Search for the cell housing the specified text and yield its [X, Y] center coordinate. 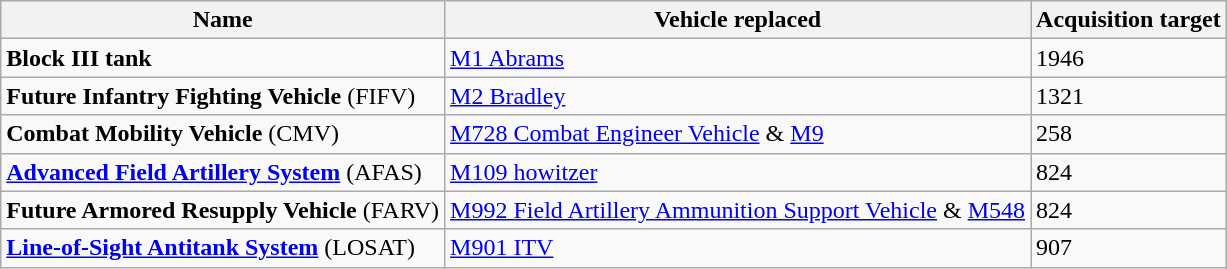
907 [1129, 248]
Block III tank [223, 58]
M1 Abrams [738, 58]
M728 Combat Engineer Vehicle & M9 [738, 134]
1321 [1129, 96]
1946 [1129, 58]
M109 howitzer [738, 172]
M901 ITV [738, 248]
Vehicle replaced [738, 20]
M2 Bradley [738, 96]
258 [1129, 134]
Combat Mobility Vehicle (CMV) [223, 134]
Acquisition target [1129, 20]
Line-of-Sight Antitank System (LOSAT) [223, 248]
Advanced Field Artillery System (AFAS) [223, 172]
M992 Field Artillery Ammunition Support Vehicle & M548 [738, 210]
Future Infantry Fighting Vehicle (FIFV) [223, 96]
Name [223, 20]
Future Armored Resupply Vehicle (FARV) [223, 210]
